Scan for the cell matching the given text and deliver its [X, Y] coordinate at center. 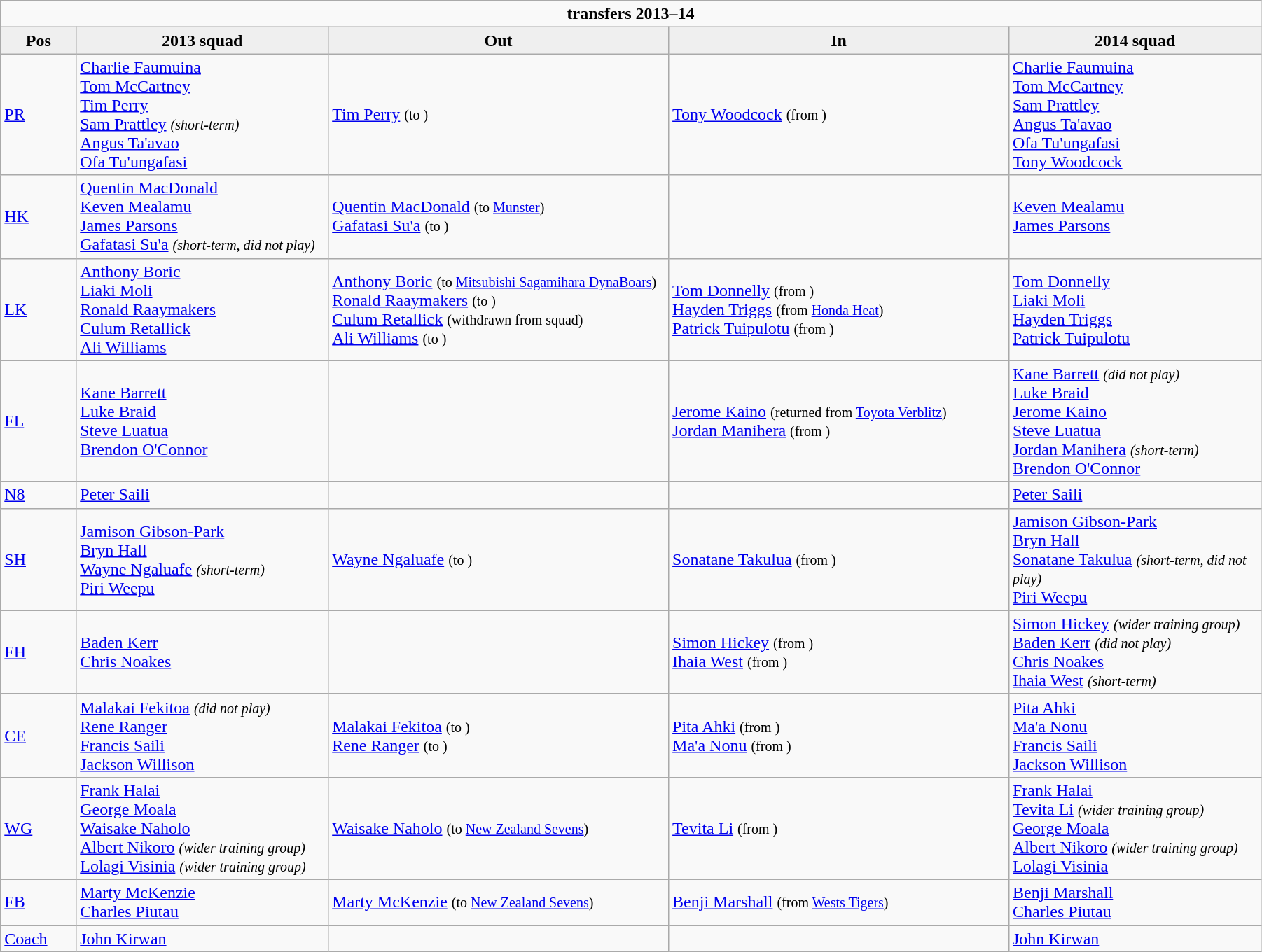
Quentin MacDonaldKeven MealamuJames ParsonsGafatasi Su'a (short-term, did not play) [202, 217]
Tom Donnelly (from ) Hayden Triggs (from Honda Heat) Patrick Tuipulotu (from ) [839, 309]
Pita Ahki (from ) Ma'a Nonu (from ) [839, 735]
Out [499, 41]
Anthony BoricLiaki MoliRonald RaaymakersCulum RetallickAli Williams [202, 309]
Kane BarrettLuke BraidSteve LuatuaBrendon O'Connor [202, 421]
CE [39, 735]
Tevita Li (from ) [839, 828]
Jerome Kaino (returned from Toyota Verblitz) Jordan Manihera (from ) [839, 421]
Malakai Fekitoa (to ) Rene Ranger (to ) [499, 735]
FH [39, 652]
Kane Barrett (did not play)Luke BraidJerome KainoSteve LuatuaJordan Manihera (short-term)Brendon O'Connor [1135, 421]
Keven MealamuJames Parsons [1135, 217]
Marty McKenzie (to New Zealand Sevens) [499, 902]
Simon Hickey (from ) Ihaia West (from ) [839, 652]
FL [39, 421]
Tony Woodcock (from ) [839, 115]
Frank HalaiGeorge MoalaWaisake NaholoAlbert Nikoro (wider training group)Lolagi Visinia (wider training group) [202, 828]
Charlie FaumuinaTom McCartneyTim PerrySam Prattley (short-term)Angus Ta'avaoOfa Tu'ungafasi [202, 115]
Simon Hickey (wider training group)Baden Kerr (did not play)Chris NoakesIhaia West (short-term) [1135, 652]
Malakai Fekitoa (did not play)Rene RangerFrancis SailiJackson Willison [202, 735]
Waisake Naholo (to New Zealand Sevens) [499, 828]
HK [39, 217]
SH [39, 559]
Quentin MacDonald (to Munster) Gafatasi Su'a (to ) [499, 217]
Marty McKenzieCharles Piutau [202, 902]
transfers 2013–14 [631, 14]
Coach [39, 939]
Tom DonnellyLiaki MoliHayden TriggsPatrick Tuipulotu [1135, 309]
LK [39, 309]
Wayne Ngaluafe (to ) [499, 559]
Baden KerrChris Noakes [202, 652]
Benji MarshallCharles Piutau [1135, 902]
In [839, 41]
Benji Marshall (from Wests Tigers) [839, 902]
Jamison Gibson-ParkBryn HallSonatane Takulua (short-term, did not play)Piri Weepu [1135, 559]
WG [39, 828]
Tim Perry (to ) [499, 115]
Frank HalaiTevita Li (wider training group)George MoalaAlbert Nikoro (wider training group)Lolagi Visinia [1135, 828]
Jamison Gibson-ParkBryn HallWayne Ngaluafe (short-term)Piri Weepu [202, 559]
Pita AhkiMa'a NonuFrancis SailiJackson Willison [1135, 735]
FB [39, 902]
2014 squad [1135, 41]
Charlie FaumuinaTom McCartneySam PrattleyAngus Ta'avaoOfa Tu'ungafasiTony Woodcock [1135, 115]
Pos [39, 41]
N8 [39, 495]
PR [39, 115]
Sonatane Takulua (from ) [839, 559]
2013 squad [202, 41]
Anthony Boric (to Mitsubishi Sagamihara DynaBoars) Ronald Raaymakers (to ) Culum Retallick (withdrawn from squad) Ali Williams (to ) [499, 309]
